Find where the given text appears and provide that cell's center as [X, Y] coordinate. 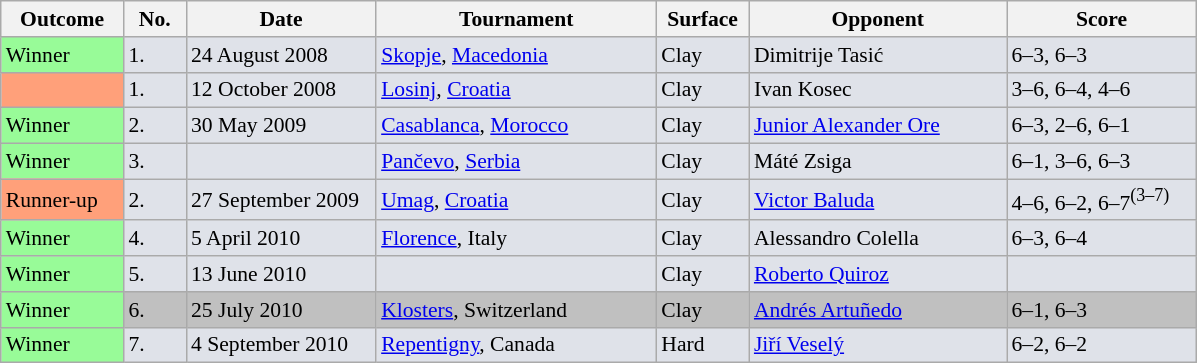
6–3, 2–6, 6–1 [1101, 126]
No. [154, 19]
7. [154, 345]
6–3, 6–4 [1101, 239]
4. [154, 239]
Opponent [878, 19]
5. [154, 274]
27 September 2009 [281, 200]
6–1, 3–6, 6–3 [1101, 162]
13 June 2010 [281, 274]
24 August 2008 [281, 55]
25 July 2010 [281, 310]
4 September 2010 [281, 345]
Losinj, Croatia [516, 90]
Skopje, Macedonia [516, 55]
Máté Zsiga [878, 162]
Umag, Croatia [516, 200]
Date [281, 19]
Runner-up [62, 200]
Jiří Veselý [878, 345]
Victor Baluda [878, 200]
6. [154, 310]
Roberto Quiroz [878, 274]
3–6, 6–4, 4–6 [1101, 90]
12 October 2008 [281, 90]
6–2, 6–2 [1101, 345]
Florence, Italy [516, 239]
Alessandro Colella [878, 239]
30 May 2009 [281, 126]
Klosters, Switzerland [516, 310]
Repentigny, Canada [516, 345]
6–1, 6–3 [1101, 310]
Tournament [516, 19]
6–3, 6–3 [1101, 55]
Hard [702, 345]
5 April 2010 [281, 239]
Junior Alexander Ore [878, 126]
Score [1101, 19]
Ivan Kosec [878, 90]
Andrés Artuñedo [878, 310]
Casablanca, Morocco [516, 126]
Dimitrije Tasić [878, 55]
Pančevo, Serbia [516, 162]
Surface [702, 19]
Outcome [62, 19]
4–6, 6–2, 6–7(3–7) [1101, 200]
3. [154, 162]
